Output the [X, Y] coordinate of the center of the cell containing the given text.  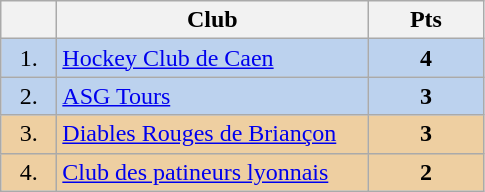
Hockey Club de Caen [212, 58]
4. [29, 172]
3. [29, 134]
1. [29, 58]
Club des patineurs lyonnais [212, 172]
Club [212, 20]
4 [426, 58]
2 [426, 172]
2. [29, 96]
Pts [426, 20]
ASG Tours [212, 96]
Diables Rouges de Briançon [212, 134]
